Determine the (X, Y) coordinate at the center of the cell enclosing the given text.  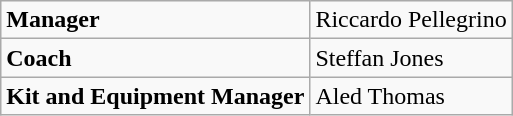
Aled Thomas (411, 96)
Steffan Jones (411, 58)
Riccardo Pellegrino (411, 20)
Kit and Equipment Manager (156, 96)
Coach (156, 58)
Manager (156, 20)
